Return the (X, Y) coordinate for the center point of the cell that contains the specified text.  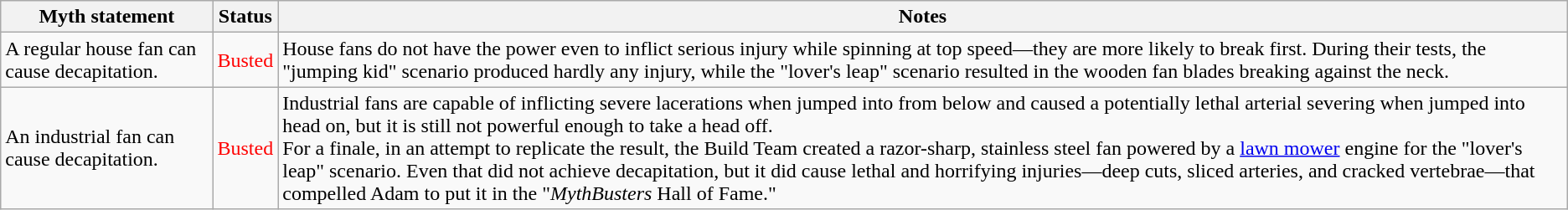
An industrial fan can cause decapitation. (107, 148)
Notes (923, 17)
Status (245, 17)
Myth statement (107, 17)
A regular house fan can cause decapitation. (107, 60)
